Determine the [X, Y] coordinate at the center of the cell enclosing the given text.  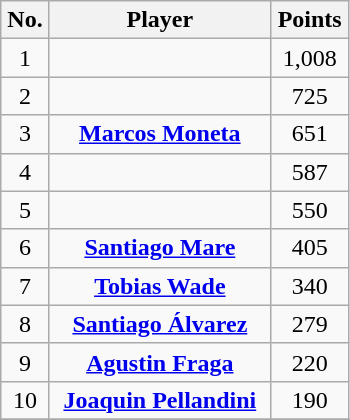
725 [310, 96]
550 [310, 210]
6 [26, 248]
340 [310, 286]
405 [310, 248]
3 [26, 134]
651 [310, 134]
No. [26, 20]
Tobias Wade [160, 286]
190 [310, 400]
10 [26, 400]
279 [310, 324]
1,008 [310, 58]
587 [310, 172]
8 [26, 324]
Agustin Fraga [160, 362]
4 [26, 172]
5 [26, 210]
Points [310, 20]
2 [26, 96]
Player [160, 20]
9 [26, 362]
1 [26, 58]
Santiago Álvarez [160, 324]
Joaquin Pellandini [160, 400]
Marcos Moneta [160, 134]
220 [310, 362]
Santiago Mare [160, 248]
7 [26, 286]
